Output the [X, Y] coordinate of the center of the cell containing the given text.  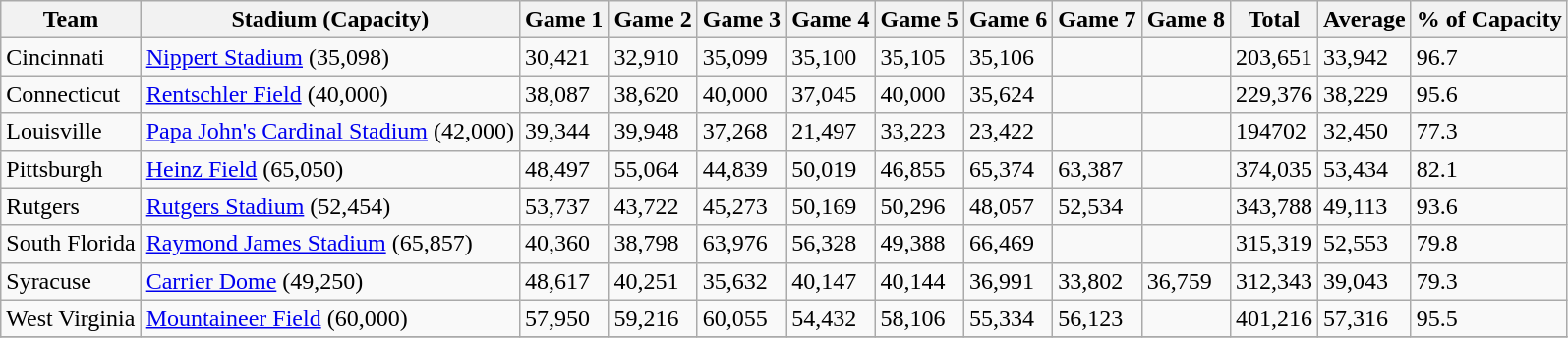
38,798 [653, 244]
54,432 [831, 318]
Game 2 [653, 20]
44,839 [741, 169]
56,328 [831, 244]
23,422 [1008, 132]
Raymond James Stadium (65,857) [330, 244]
35,632 [741, 281]
Game 3 [741, 20]
36,759 [1186, 281]
93.6 [1488, 206]
21,497 [831, 132]
52,553 [1365, 244]
38,229 [1365, 94]
Louisville [71, 132]
Rentschler Field (40,000) [330, 94]
Syracuse [71, 281]
39,948 [653, 132]
49,113 [1365, 206]
55,064 [653, 169]
77.3 [1488, 132]
401,216 [1274, 318]
Pittsburgh [71, 169]
Mountaineer Field (60,000) [330, 318]
32,450 [1365, 132]
48,497 [564, 169]
Total [1274, 20]
39,344 [564, 132]
Team [71, 20]
65,374 [1008, 169]
82.1 [1488, 169]
63,387 [1097, 169]
35,105 [919, 57]
229,376 [1274, 94]
374,035 [1274, 169]
40,251 [653, 281]
66,469 [1008, 244]
30,421 [564, 57]
40,147 [831, 281]
35,106 [1008, 57]
33,223 [919, 132]
53,737 [564, 206]
79.3 [1488, 281]
Heinz Field (65,050) [330, 169]
40,144 [919, 281]
45,273 [741, 206]
Game 8 [1186, 20]
59,216 [653, 318]
343,788 [1274, 206]
Papa John's Cardinal Stadium (42,000) [330, 132]
79.8 [1488, 244]
Rutgers Stadium (52,454) [330, 206]
46,855 [919, 169]
39,043 [1365, 281]
Rutgers [71, 206]
33,802 [1097, 281]
50,296 [919, 206]
Game 6 [1008, 20]
96.7 [1488, 57]
95.6 [1488, 94]
38,620 [653, 94]
95.5 [1488, 318]
Carrier Dome (49,250) [330, 281]
Nippert Stadium (35,098) [330, 57]
Average [1365, 20]
37,268 [741, 132]
55,334 [1008, 318]
52,534 [1097, 206]
50,019 [831, 169]
40,360 [564, 244]
50,169 [831, 206]
203,651 [1274, 57]
194702 [1274, 132]
Connecticut [71, 94]
37,045 [831, 94]
38,087 [564, 94]
South Florida [71, 244]
Game 5 [919, 20]
60,055 [741, 318]
43,722 [653, 206]
32,910 [653, 57]
57,950 [564, 318]
Stadium (Capacity) [330, 20]
48,057 [1008, 206]
49,388 [919, 244]
315,319 [1274, 244]
35,624 [1008, 94]
312,343 [1274, 281]
West Virginia [71, 318]
Game 1 [564, 20]
63,976 [741, 244]
35,100 [831, 57]
36,991 [1008, 281]
Game 4 [831, 20]
Cincinnati [71, 57]
58,106 [919, 318]
57,316 [1365, 318]
53,434 [1365, 169]
56,123 [1097, 318]
35,099 [741, 57]
% of Capacity [1488, 20]
48,617 [564, 281]
Game 7 [1097, 20]
33,942 [1365, 57]
